For the text-containing cell, return its midpoint in [x, y] coordinate format. 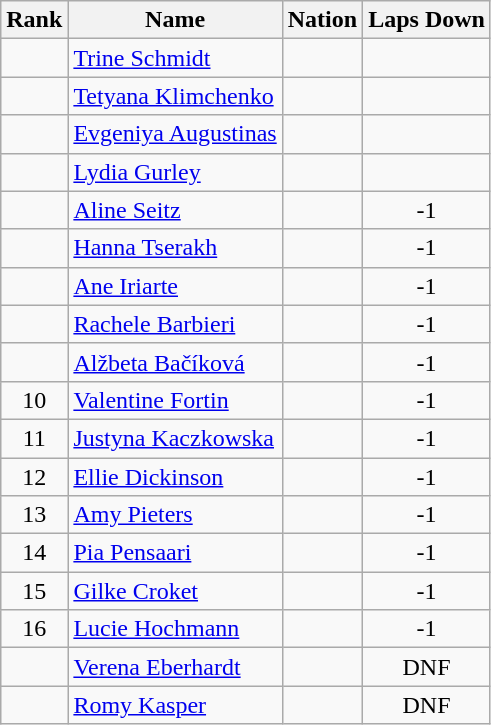
Rank [34, 20]
Trine Schmidt [175, 58]
13 [34, 515]
Lydia Gurley [175, 172]
14 [34, 553]
Alžbeta Bačíková [175, 362]
Amy Pieters [175, 515]
Verena Eberhardt [175, 667]
Valentine Fortin [175, 400]
Romy Kasper [175, 705]
Pia Pensaari [175, 553]
Rachele Barbieri [175, 324]
10 [34, 400]
15 [34, 591]
11 [34, 438]
Ellie Dickinson [175, 477]
Name [175, 20]
Aline Seitz [175, 210]
Justyna Kaczkowska [175, 438]
12 [34, 477]
Laps Down [427, 20]
Ane Iriarte [175, 286]
Tetyana Klimchenko [175, 96]
Gilke Croket [175, 591]
Hanna Tserakh [175, 248]
16 [34, 629]
Nation [322, 20]
Evgeniya Augustinas [175, 134]
Lucie Hochmann [175, 629]
